For the text-containing cell, return its midpoint in [X, Y] coordinate format. 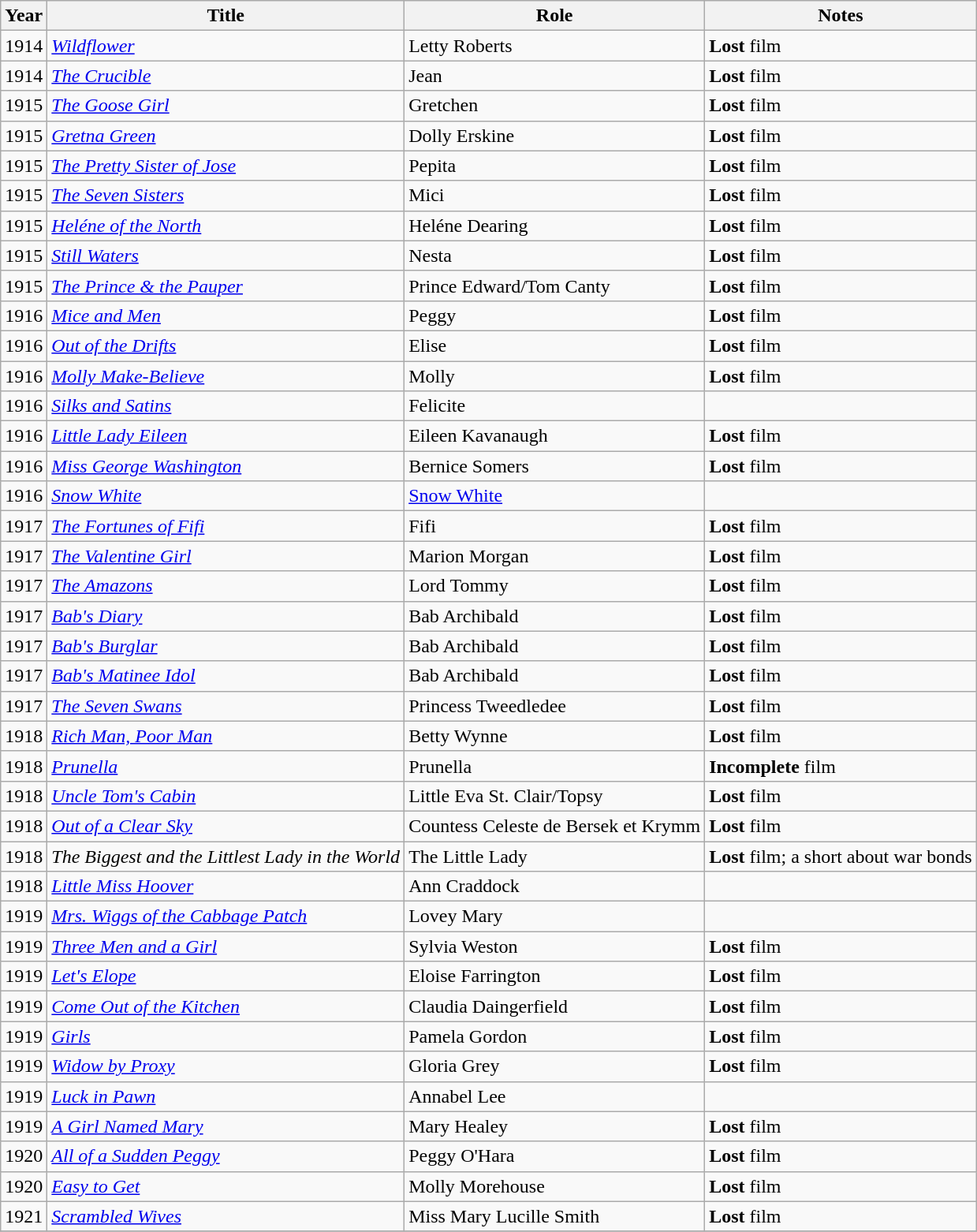
Claudia Daingerfield [555, 1006]
Mary Healey [555, 1126]
Molly [555, 376]
Scrambled Wives [226, 1216]
The Valentine Girl [226, 556]
Eloise Farrington [555, 976]
A Girl Named Mary [226, 1126]
Miss Mary Lucille Smith [555, 1216]
Uncle Tom's Cabin [226, 796]
Bab's Burglar [226, 646]
The Fortunes of Fifi [226, 526]
Incomplete film [841, 766]
Ann Craddock [555, 887]
Gretna Green [226, 136]
The Pretty Sister of Jose [226, 166]
Eileen Kavanaugh [555, 436]
Easy to Get [226, 1186]
The Prince & the Pauper [226, 286]
Peggy [555, 315]
Silks and Satins [226, 406]
Dolly Erskine [555, 136]
The Amazons [226, 586]
Let's Elope [226, 976]
Annabel Lee [555, 1096]
Prince Edward/Tom Canty [555, 286]
Jean [555, 76]
Still Waters [226, 256]
Bab's Matinee Idol [226, 676]
The Biggest and the Littlest Lady in the World [226, 856]
Pamela Gordon [555, 1036]
Felicite [555, 406]
Gloria Grey [555, 1066]
Little Eva St. Clair/Topsy [555, 796]
Mrs. Wiggs of the Cabbage Patch [226, 917]
Notes [841, 16]
Little Lady Eileen [226, 436]
The Crucible [226, 76]
Molly Make-Believe [226, 376]
Gretchen [555, 106]
The Goose Girl [226, 106]
Letty Roberts [555, 46]
1921 [24, 1216]
Heléne of the North [226, 226]
Girls [226, 1036]
Molly Morehouse [555, 1186]
Bernice Somers [555, 466]
Little Miss Hoover [226, 887]
Elise [555, 345]
Heléne Dearing [555, 226]
Title [226, 16]
Fifi [555, 526]
Betty Wynne [555, 736]
All of a Sudden Peggy [226, 1156]
Lost film; a short about war bonds [841, 856]
Nesta [555, 256]
Sylvia Weston [555, 946]
The Little Lady [555, 856]
Mici [555, 196]
Out of a Clear Sky [226, 826]
Princess Tweedledee [555, 706]
Widow by Proxy [226, 1066]
Lovey Mary [555, 917]
The Seven Sisters [226, 196]
Miss George Washington [226, 466]
Lord Tommy [555, 586]
Three Men and a Girl [226, 946]
Peggy O'Hara [555, 1156]
Come Out of the Kitchen [226, 1006]
Wildflower [226, 46]
Marion Morgan [555, 556]
Role [555, 16]
Luck in Pawn [226, 1096]
Mice and Men [226, 315]
Year [24, 16]
Bab's Diary [226, 616]
Rich Man, Poor Man [226, 736]
Out of the Drifts [226, 345]
Pepita [555, 166]
Countess Celeste de Bersek et Krymm [555, 826]
The Seven Swans [226, 706]
